Find where the given text appears and provide that cell's center as (x, y) coordinate. 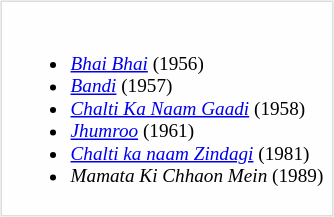
Bhai Bhai (1956)Bandi (1957)Chalti Ka Naam Gaadi (1958)Jhumroo (1961)Chalti ka naam Zindagi (1981)Mamata Ki Chhaon Mein (1989) (167, 108)
